From the cell containing the given text, extract its center point as [X, Y] coordinate. 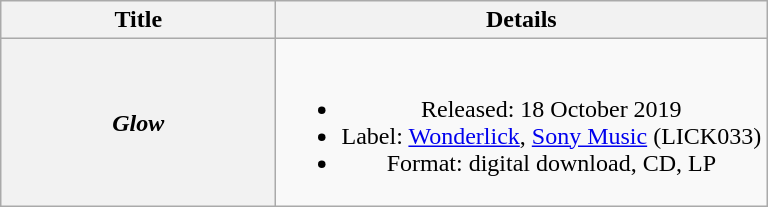
Details [522, 20]
Glow [138, 122]
Released: 18 October 2019Label: Wonderlick, Sony Music (LICK033)Format: digital download, CD, LP [522, 122]
Title [138, 20]
